Output the [X, Y] coordinate of the center of the cell containing the given text.  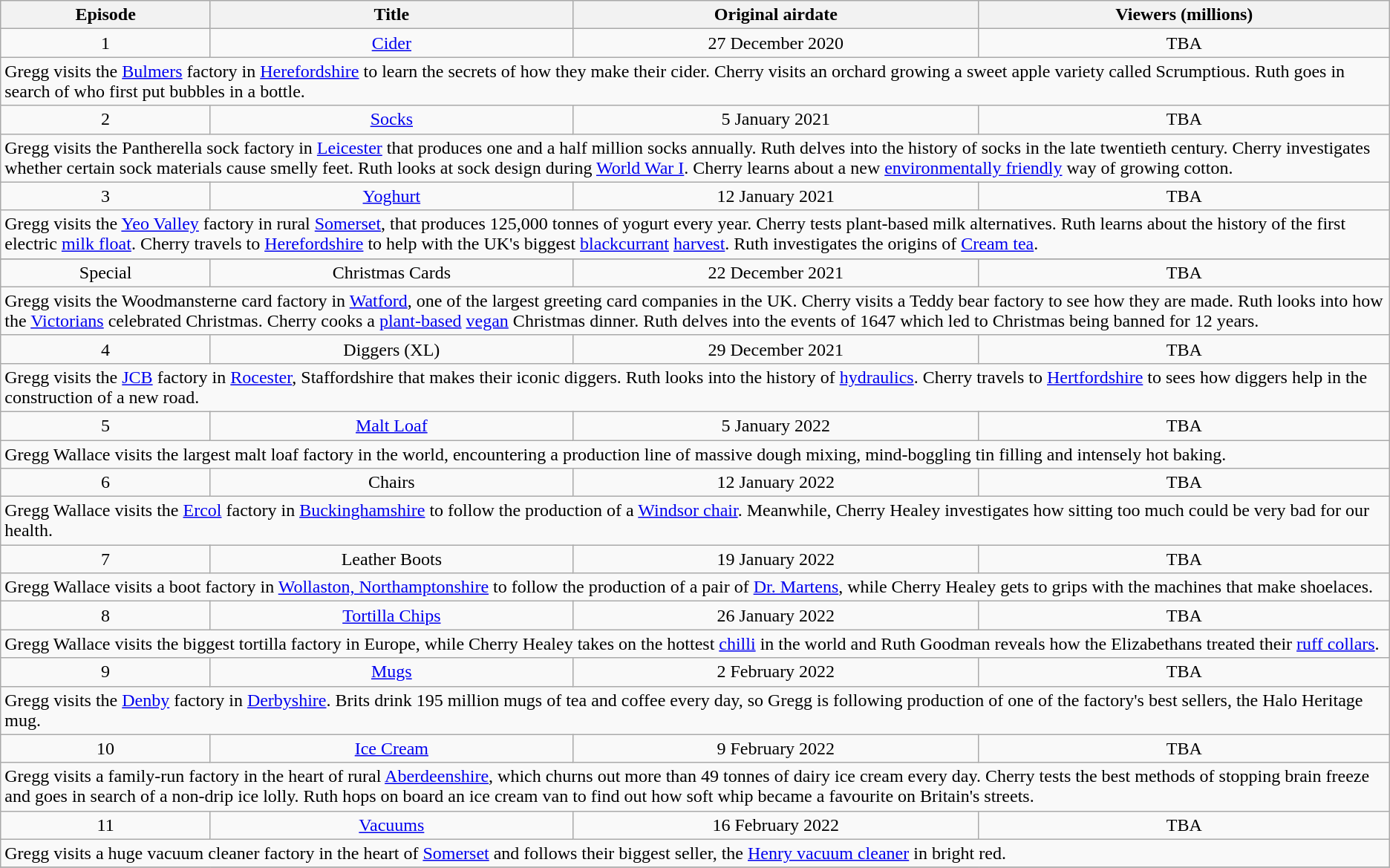
Episode [105, 15]
Mugs [391, 672]
8 [105, 616]
5 [105, 425]
10 [105, 748]
Leather Boots [391, 559]
Malt Loaf [391, 425]
9 February 2022 [775, 748]
27 December 2020 [775, 43]
Ice Cream [391, 748]
2 [105, 120]
Chairs [391, 483]
1 [105, 43]
Special [105, 273]
29 December 2021 [775, 349]
12 January 2022 [775, 483]
22 December 2021 [775, 273]
11 [105, 825]
Tortilla Chips [391, 616]
Viewers (millions) [1184, 15]
3 [105, 196]
6 [105, 483]
Title [391, 15]
19 January 2022 [775, 559]
5 January 2022 [775, 425]
2 February 2022 [775, 672]
Cider [391, 43]
26 January 2022 [775, 616]
Diggers (XL) [391, 349]
5 January 2021 [775, 120]
Original airdate [775, 15]
12 January 2021 [775, 196]
Christmas Cards [391, 273]
Gregg visits a huge vacuum cleaner factory in the heart of Somerset and follows their biggest seller, the Henry vacuum cleaner in bright red. [695, 853]
Vacuums [391, 825]
Socks [391, 120]
Yoghurt [391, 196]
4 [105, 349]
7 [105, 559]
9 [105, 672]
16 February 2022 [775, 825]
